Provide the (X, Y) coordinate of the cell's center where the given text is located.  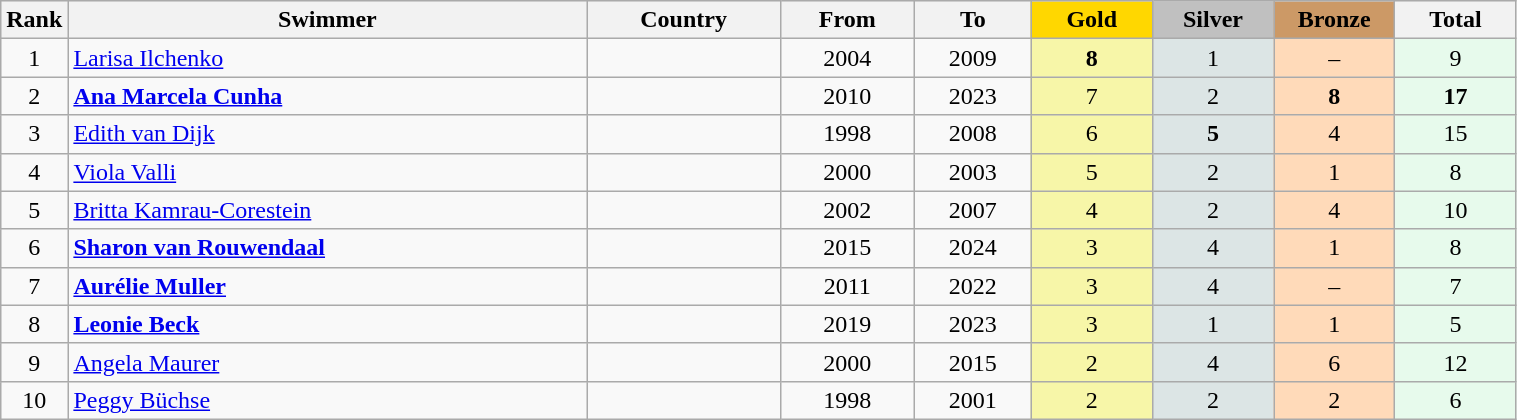
Ana Marcela Cunha (328, 96)
2007 (972, 210)
2011 (847, 286)
2003 (972, 172)
2010 (847, 96)
15 (1456, 134)
Aurélie Muller (328, 286)
Viola Valli (328, 172)
Silver (1212, 20)
Bronze (1334, 20)
2004 (847, 58)
Larisa Ilchenko (328, 58)
Total (1456, 20)
17 (1456, 96)
2002 (847, 210)
Edith van Dijk (328, 134)
Angela Maurer (328, 362)
Britta Kamrau-Corestein (328, 210)
2009 (972, 58)
2001 (972, 400)
Peggy Büchse (328, 400)
Rank (34, 20)
2024 (972, 248)
2019 (847, 324)
Gold (1092, 20)
Swimmer (328, 20)
Leonie Beck (328, 324)
Country (684, 20)
12 (1456, 362)
2022 (972, 286)
To (972, 20)
2008 (972, 134)
Sharon van Rouwendaal (328, 248)
From (847, 20)
